From the cell containing the given text, extract its center point as [X, Y] coordinate. 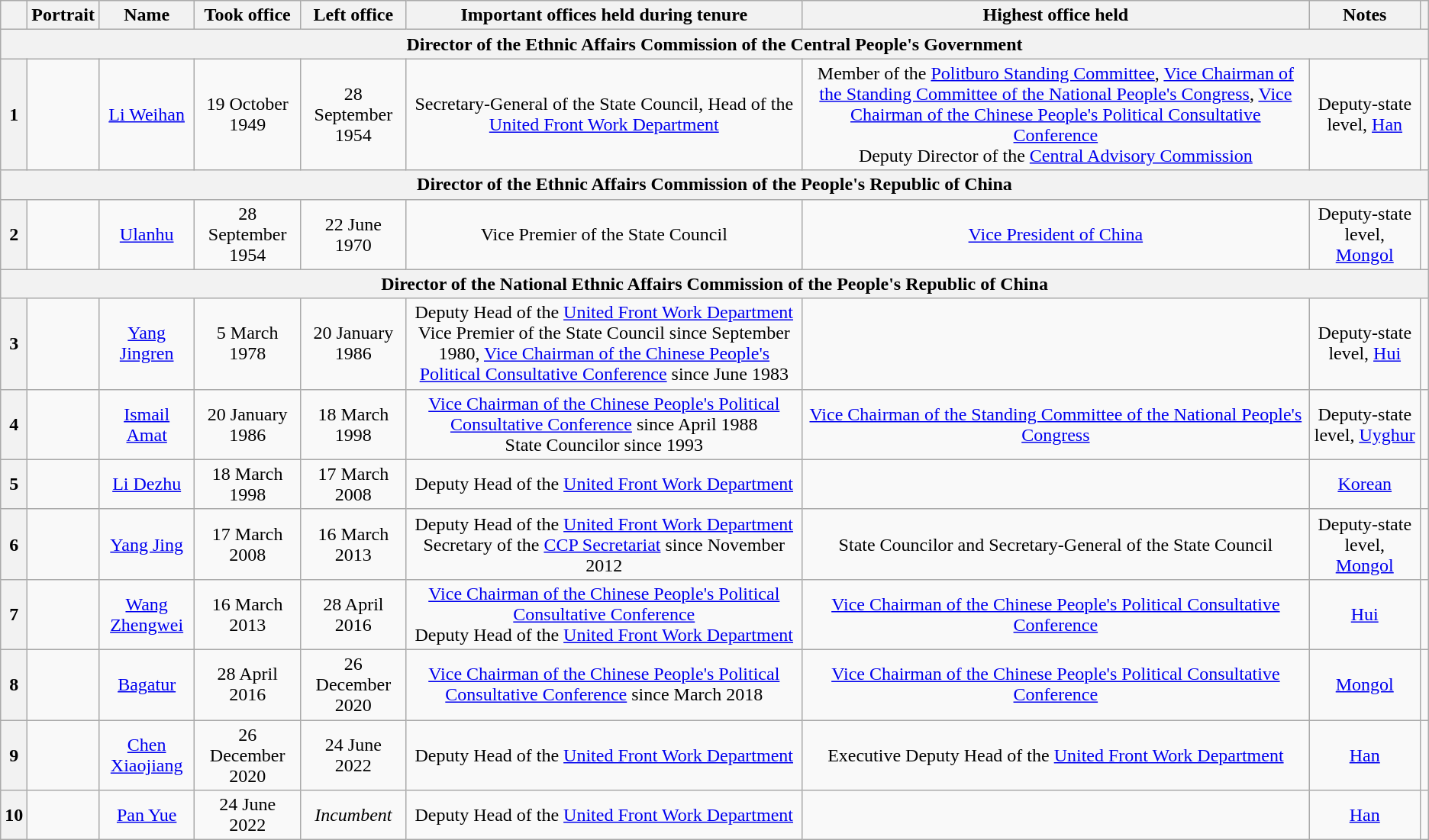
Mongol [1365, 684]
4 [14, 424]
Vice Chairman of the Chinese People's Political Consultative Conference since March 2018 [604, 684]
10 [14, 815]
3 [14, 343]
22 June 1970 [354, 234]
Deputy-state level, Uyghur [1365, 424]
Deputy Head of the United Front Work DepartmentSecretary of the CCP Secretariat since November 2012 [604, 544]
9 [14, 755]
Li Dezhu [147, 484]
Director of the Ethnic Affairs Commission of the People's Republic of China [714, 185]
Deputy-state level, Hui [1365, 343]
Chen Xiaojiang [147, 755]
2 [14, 234]
Portrait [63, 15]
Executive Deputy Head of the United Front Work Department [1055, 755]
5 March 1978 [247, 343]
7 [14, 614]
State Councilor and Secretary-General of the State Council [1055, 544]
Notes [1365, 15]
Li Weihan [147, 114]
Name [147, 15]
Ismail Amat [147, 424]
Ulanhu [147, 234]
Pan Yue [147, 815]
Yang Jing [147, 544]
Took office [247, 15]
Highest office held [1055, 15]
8 [14, 684]
Important offices held during tenure [604, 15]
Bagatur [147, 684]
Secretary-General of the State Council, Head of the United Front Work Department [604, 114]
Deputy-state level, Han [1365, 114]
Wang Zhengwei [147, 614]
Yang Jingren [147, 343]
19 October 1949 [247, 114]
Korean [1365, 484]
Vice Premier of the State Council [604, 234]
6 [14, 544]
Vice President of China [1055, 234]
Director of the Ethnic Affairs Commission of the Central People's Government [714, 44]
Vice Chairman of the Standing Committee of the National People's Congress [1055, 424]
Left office [354, 15]
Hui [1365, 614]
Vice Chairman of the Chinese People's Political Consultative Conference since April 1988State Councilor since 1993 [604, 424]
5 [14, 484]
Incumbent [354, 815]
1 [14, 114]
Vice Chairman of the Chinese People's Political Consultative ConferenceDeputy Head of the United Front Work Department [604, 614]
Director of the National Ethnic Affairs Commission of the People's Republic of China [714, 284]
